Determine the [X, Y] coordinate at the center of the cell enclosing the given text.  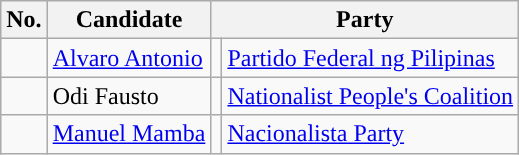
Partido Federal ng Pilipinas [370, 58]
Odi Fausto [129, 96]
Nacionalista Party [370, 134]
Alvaro Antonio [129, 58]
Manuel Mamba [129, 134]
Candidate [129, 20]
Party [365, 20]
Nationalist People's Coalition [370, 96]
No. [24, 20]
